Search for the cell housing the specified text and yield its [x, y] center coordinate. 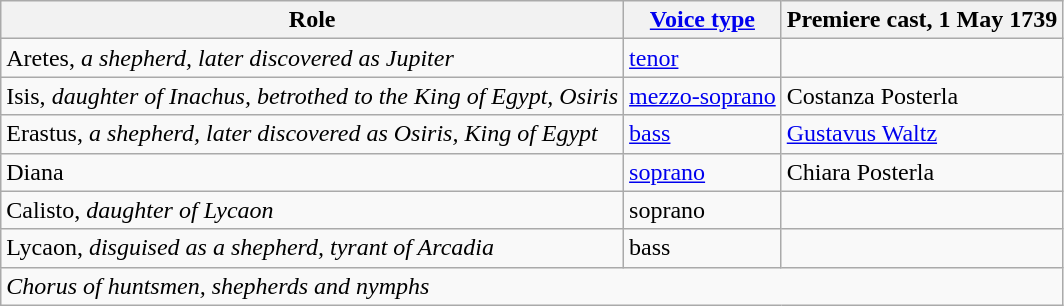
Role [312, 20]
Chiara Posterla [922, 172]
Aretes, a shepherd, later discovered as Jupiter [312, 58]
tenor [703, 58]
mezzo-soprano [703, 96]
Calisto, daughter of Lycaon [312, 210]
Premiere cast, 1 May 1739 [922, 20]
Erastus, a shepherd, later discovered as Osiris, King of Egypt [312, 134]
Diana [312, 172]
Gustavus Waltz [922, 134]
Isis, daughter of Inachus, betrothed to the King of Egypt, Osiris [312, 96]
Voice type [703, 20]
Lycaon, disguised as a shepherd, tyrant of Arcadia [312, 248]
Costanza Posterla [922, 96]
Chorus of huntsmen, shepherds and nymphs [532, 286]
